Return the (x, y) coordinate for the center point of the cell that contains the specified text.  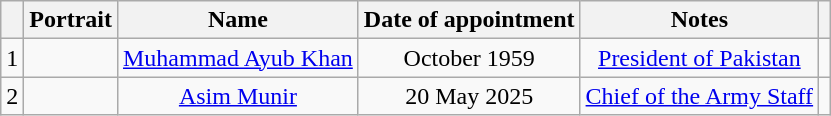
Portrait (71, 20)
Name (238, 20)
Muhammad Ayub Khan (238, 58)
Date of appointment (469, 20)
Asim Munir (238, 96)
20 May 2025 (469, 96)
President of Pakistan (700, 58)
October 1959 (469, 58)
1 (12, 58)
2 (12, 96)
Chief of the Army Staff (700, 96)
Notes (700, 20)
